Find where the given text appears and provide that cell's center as (x, y) coordinate. 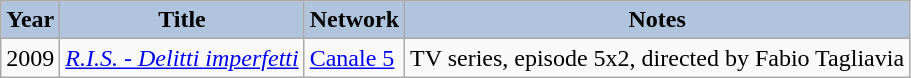
Year (30, 20)
2009 (30, 58)
Canale 5 (354, 58)
Title (182, 20)
R.I.S. - Delitti imperfetti (182, 58)
TV series, episode 5x2, directed by Fabio Tagliavia (658, 58)
Network (354, 20)
Notes (658, 20)
